Determine the [x, y] coordinate at the center of the cell enclosing the given text.  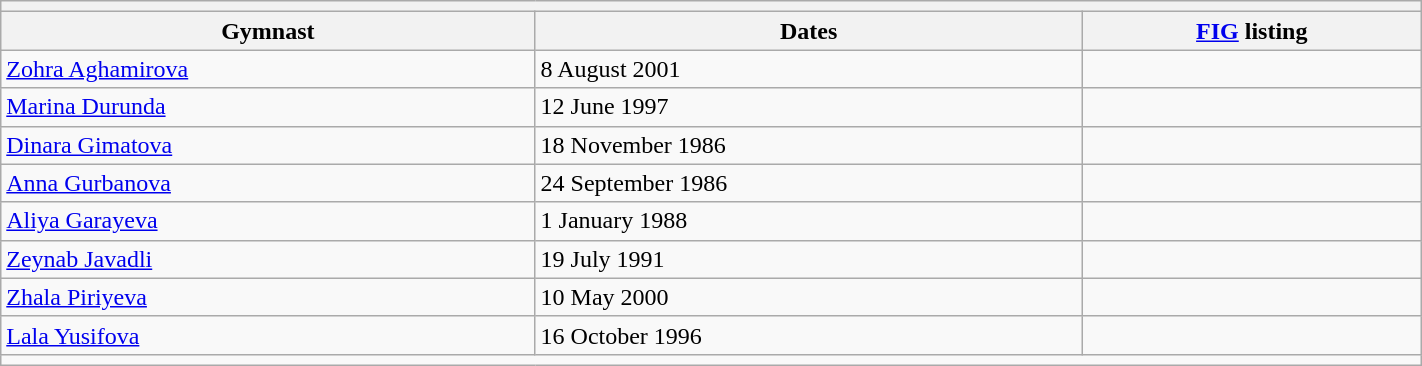
24 September 1986 [808, 183]
Marina Durunda [268, 107]
8 August 2001 [808, 69]
1 January 1988 [808, 221]
FIG listing [1252, 31]
Dinara Gimatova [268, 145]
10 May 2000 [808, 297]
Anna Gurbanova [268, 183]
Dates [808, 31]
Gymnast [268, 31]
12 June 1997 [808, 107]
18 November 1986 [808, 145]
Zeynab Javadli [268, 259]
19 July 1991 [808, 259]
Zohra Aghamirova [268, 69]
Aliya Garayeva [268, 221]
16 October 1996 [808, 335]
Lala Yusifova [268, 335]
Zhala Piriyeva [268, 297]
